Determine the [X, Y] coordinate at the center of the cell enclosing the given text.  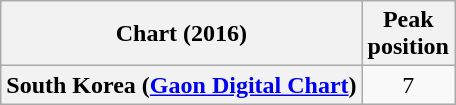
South Korea (Gaon Digital Chart) [182, 85]
Peakposition [408, 34]
7 [408, 85]
Chart (2016) [182, 34]
